From the cell containing the given text, extract its center point as (X, Y) coordinate. 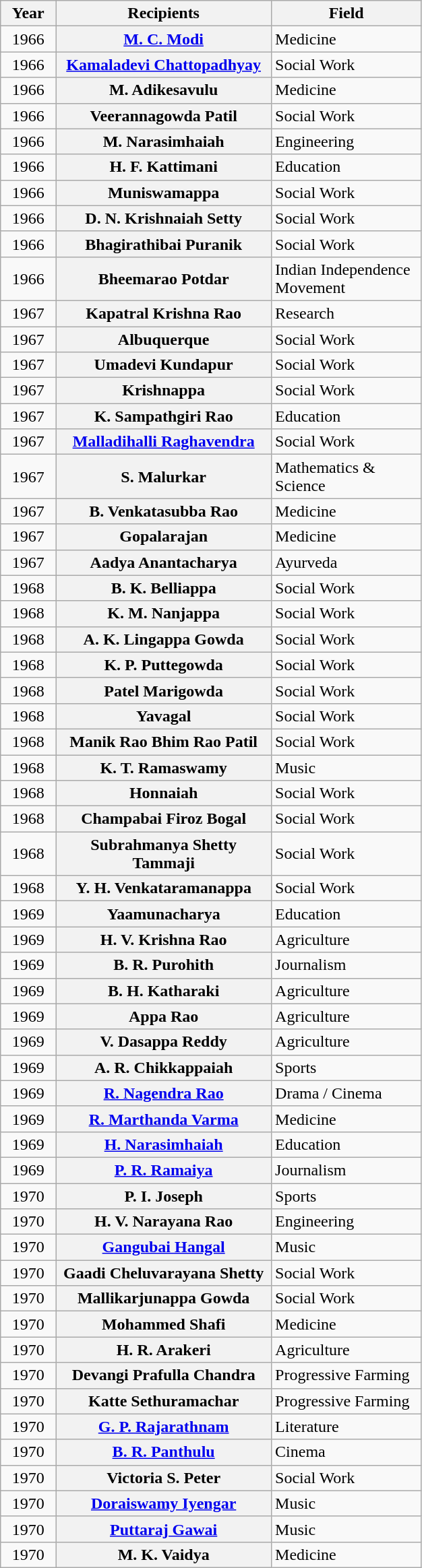
Appa Rao (164, 1016)
Manik Rao Bhim Rao Patil (164, 742)
Puttaraj Gawai (164, 1529)
Patel Marigowda (164, 690)
Krishnappa (164, 391)
Victoria S. Peter (164, 1478)
Umadevi Kundapur (164, 365)
B. R. Purohith (164, 965)
Aadya Anantacharya (164, 562)
K. P. Puttegowda (164, 665)
Doraiswamy Iyengar (164, 1503)
H. V. Krishna Rao (164, 940)
K. T. Ramaswamy (164, 767)
P. I. Joseph (164, 1196)
H. R. Arakeri (164, 1350)
M. K. Vaidya (164, 1555)
Cinema (346, 1452)
Field (346, 13)
Literature (346, 1427)
Bhagirathibai Puranik (164, 244)
Yaamunacharya (164, 914)
Katte Sethuramachar (164, 1401)
S. Malurkar (164, 477)
B. R. Panthulu (164, 1452)
Veerannagowda Patil (164, 116)
A. R. Chikkappaiah (164, 1068)
H. F. Kattimani (164, 167)
Y. H. Venkataramanappa (164, 888)
R. Nagendra Rao (164, 1093)
Muniswamappa (164, 193)
Devangi Prafulla Chandra (164, 1375)
Mallikarjunappa Gowda (164, 1299)
Indian Independence Movement (346, 279)
H. V. Narayana Rao (164, 1222)
Champabai Firoz Bogal (164, 819)
D. N. Krishnaiah Setty (164, 218)
Honnaiah (164, 793)
G. P. Rajarathnam (164, 1427)
Mathematics & Science (346, 477)
B. H. Katharaki (164, 991)
Kapatral Krishna Rao (164, 313)
K. M. Nanjappa (164, 614)
B. Venkatasubba Rao (164, 511)
R. Marthanda Varma (164, 1119)
Yavagal (164, 716)
Research (346, 313)
Drama / Cinema (346, 1093)
Ayurveda (346, 562)
H. Narasimhaiah (164, 1144)
Subrahmanya Shetty Tammaji (164, 854)
K. Sampathgiri Rao (164, 416)
Kamaladevi Chattopadhyay (164, 65)
M. Adikesavulu (164, 90)
Bheemarao Potdar (164, 279)
Albuquerque (164, 339)
B. K. Belliappa (164, 588)
Gopalarajan (164, 537)
P. R. Ramaiya (164, 1170)
Recipients (164, 13)
Year (28, 13)
V. Dasappa Reddy (164, 1042)
A. K. Lingappa Gowda (164, 639)
M. C. Modi (164, 39)
M. Narasimhaiah (164, 141)
Malladihalli Raghavendra (164, 442)
Mohammed Shafi (164, 1324)
Gangubai Hangal (164, 1247)
Gaadi Cheluvarayana Shetty (164, 1273)
